For the text-containing cell, return its midpoint in [x, y] coordinate format. 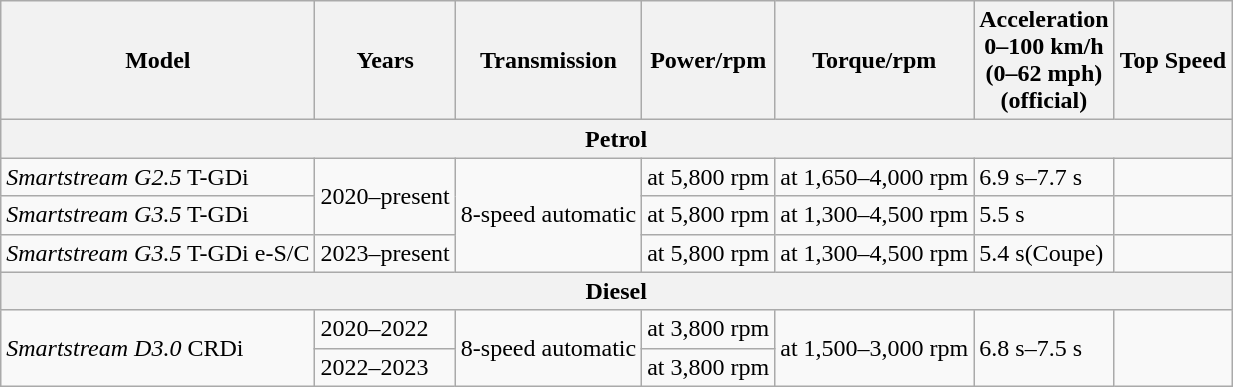
5.5 s [1044, 215]
Smartstream D3.0 CRDi [158, 348]
Power/rpm [708, 60]
Petrol [616, 139]
6.8 s–7.5 s [1044, 348]
Diesel [616, 291]
2023–present [385, 253]
Smartstream G3.5 T-GDi e-S/C [158, 253]
Transmission [548, 60]
Model [158, 60]
2020–2022 [385, 329]
at 1,650–4,000 rpm [874, 177]
2020–present [385, 196]
Acceleration0–100 km/h(0–62 mph)(official) [1044, 60]
Smartstream G2.5 T-GDi [158, 177]
at 1,500–3,000 rpm [874, 348]
6.9 s–7.7 s [1044, 177]
Torque/rpm [874, 60]
Smartstream G3.5 T-GDi [158, 215]
2022–2023 [385, 367]
5.4 s(Coupe) [1044, 253]
Top Speed [1173, 60]
Years [385, 60]
